Return the [X, Y] coordinate for the center point of the cell that contains the specified text.  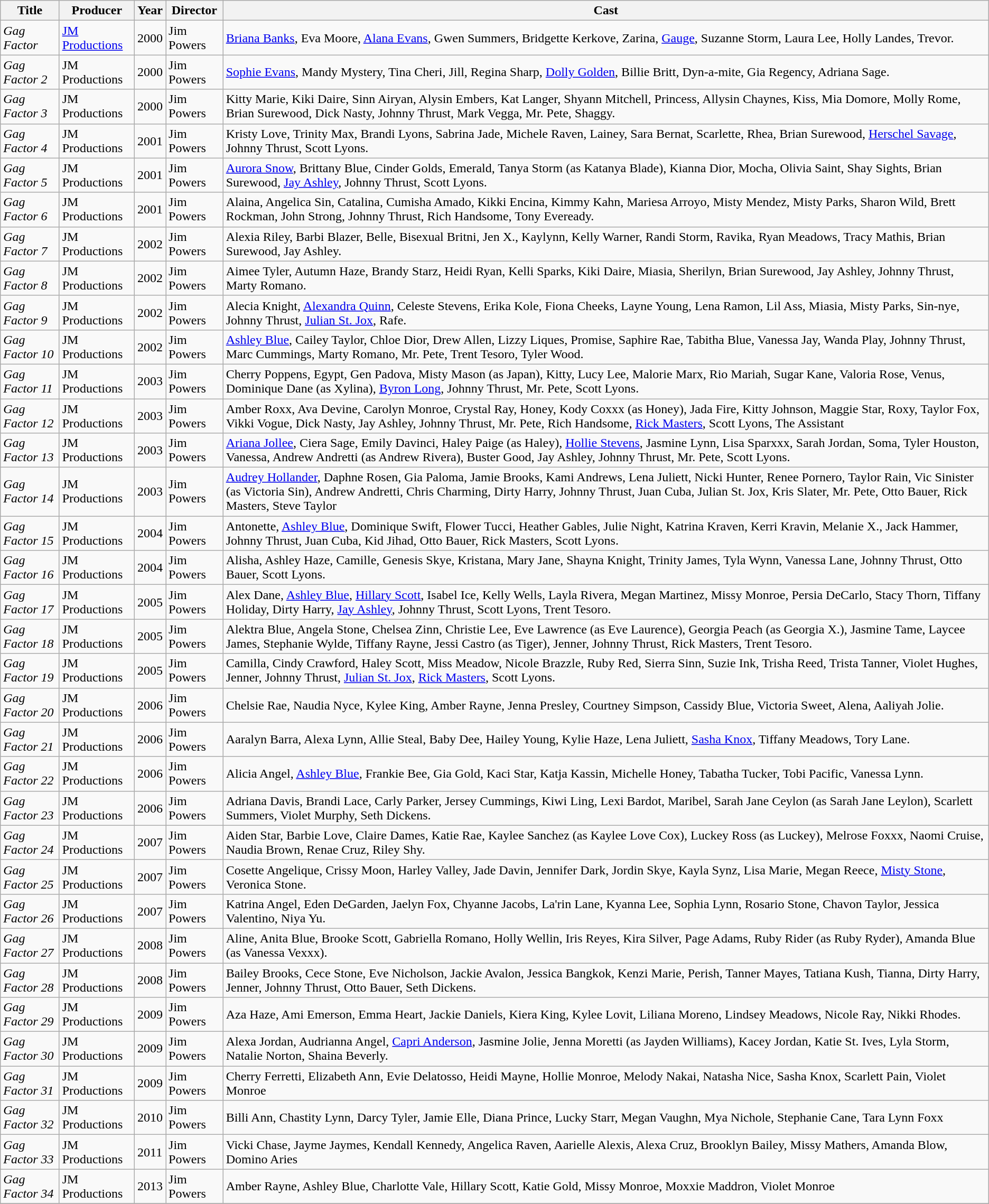
Gag Factor 9 [30, 313]
Aza Haze, Ami Emerson, Emma Heart, Jackie Daniels, Kiera King, Kylee Lovit, Liliana Moreno, Lindsey Meadows, Nicole Ray, Nikki Rhodes. [605, 1014]
Gag Factor 11 [30, 381]
Gag Factor 22 [30, 773]
Director [194, 11]
Gag Factor 26 [30, 911]
Amber Rayne, Ashley Blue, Charlotte Vale, Hillary Scott, Katie Gold, Missy Monroe, Moxxie Maddron, Violet Monroe [605, 1187]
2011 [150, 1152]
Gag Factor 24 [30, 842]
Gag Factor 3 [30, 107]
Gag Factor 12 [30, 415]
Gag Factor 30 [30, 1049]
Title [30, 11]
Gag Factor 5 [30, 175]
Gag Factor 15 [30, 534]
Gag Factor [30, 38]
Cherry Ferretti, Elizabeth Ann, Evie Delatosso, Heidi Mayne, Hollie Monroe, Melody Nakai, Natasha Nice, Sasha Knox, Scarlett Pain, Violet Monroe [605, 1083]
Cast [605, 11]
Gag Factor 10 [30, 347]
Aaralyn Barra, Alexa Lynn, Allie Steal, Baby Dee, Hailey Young, Kylie Haze, Lena Juliett, Sasha Knox, Tiffany Meadows, Tory Lane. [605, 740]
Gag Factor 32 [30, 1118]
Gag Factor 23 [30, 808]
Gag Factor 14 [30, 492]
Gag Factor 21 [30, 740]
Chelsie Rae, Naudia Nyce, Kylee King, Amber Rayne, Jenna Presley, Courtney Simpson, Cassidy Blue, Victoria Sweet, Alena, Aaliyah Jolie. [605, 705]
Billi Ann, Chastity Lynn, Darcy Tyler, Jamie Elle, Diana Prince, Lucky Starr, Megan Vaughn, Mya Nichole, Stephanie Cane, Tara Lynn Foxx [605, 1118]
Gag Factor 2 [30, 72]
Gag Factor 20 [30, 705]
Vicki Chase, Jayme Jaymes, Kendall Kennedy, Angelica Raven, Aarielle Alexis, Alexa Cruz, Brooklyn Bailey, Missy Mathers, Amanda Blow, Domino Aries [605, 1152]
Gag Factor 7 [30, 244]
Gag Factor 17 [30, 602]
Producer [97, 11]
Gag Factor 28 [30, 979]
Gag Factor 4 [30, 141]
Gag Factor 25 [30, 877]
Gag Factor 19 [30, 671]
2013 [150, 1187]
Gag Factor 6 [30, 209]
Gag Factor 33 [30, 1152]
Gag Factor 18 [30, 636]
Gag Factor 8 [30, 278]
Year [150, 11]
Gag Factor 16 [30, 567]
Gag Factor 27 [30, 946]
Gag Factor 13 [30, 450]
Gag Factor 31 [30, 1083]
Briana Banks, Eva Moore, Alana Evans, Gwen Summers, Bridgette Kerkove, Zarina, Gauge, Suzanne Storm, Laura Lee, Holly Landes, Trevor. [605, 38]
2010 [150, 1118]
Gag Factor 29 [30, 1014]
Sophie Evans, Mandy Mystery, Tina Cheri, Jill, Regina Sharp, Dolly Golden, Billie Britt, Dyn-a-mite, Gia Regency, Adriana Sage. [605, 72]
Alicia Angel, Ashley Blue, Frankie Bee, Gia Gold, Kaci Star, Katja Kassin, Michelle Honey, Tabatha Tucker, Tobi Pacific, Vanessa Lynn. [605, 773]
Gag Factor 34 [30, 1187]
